Return [X, Y] of the center of cell containing provided text 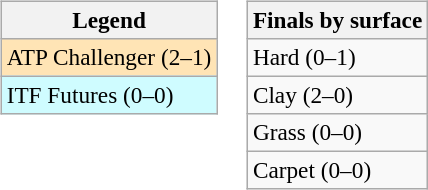
Carpet (0–0) [337, 171]
Hard (0–1) [337, 57]
Clay (2–0) [337, 95]
ITF Futures (0–0) [108, 95]
Grass (0–0) [337, 133]
Legend [108, 20]
Finals by surface [337, 20]
ATP Challenger (2–1) [108, 57]
